Provide the (x, y) coordinate of the cell's center where the given text is located.  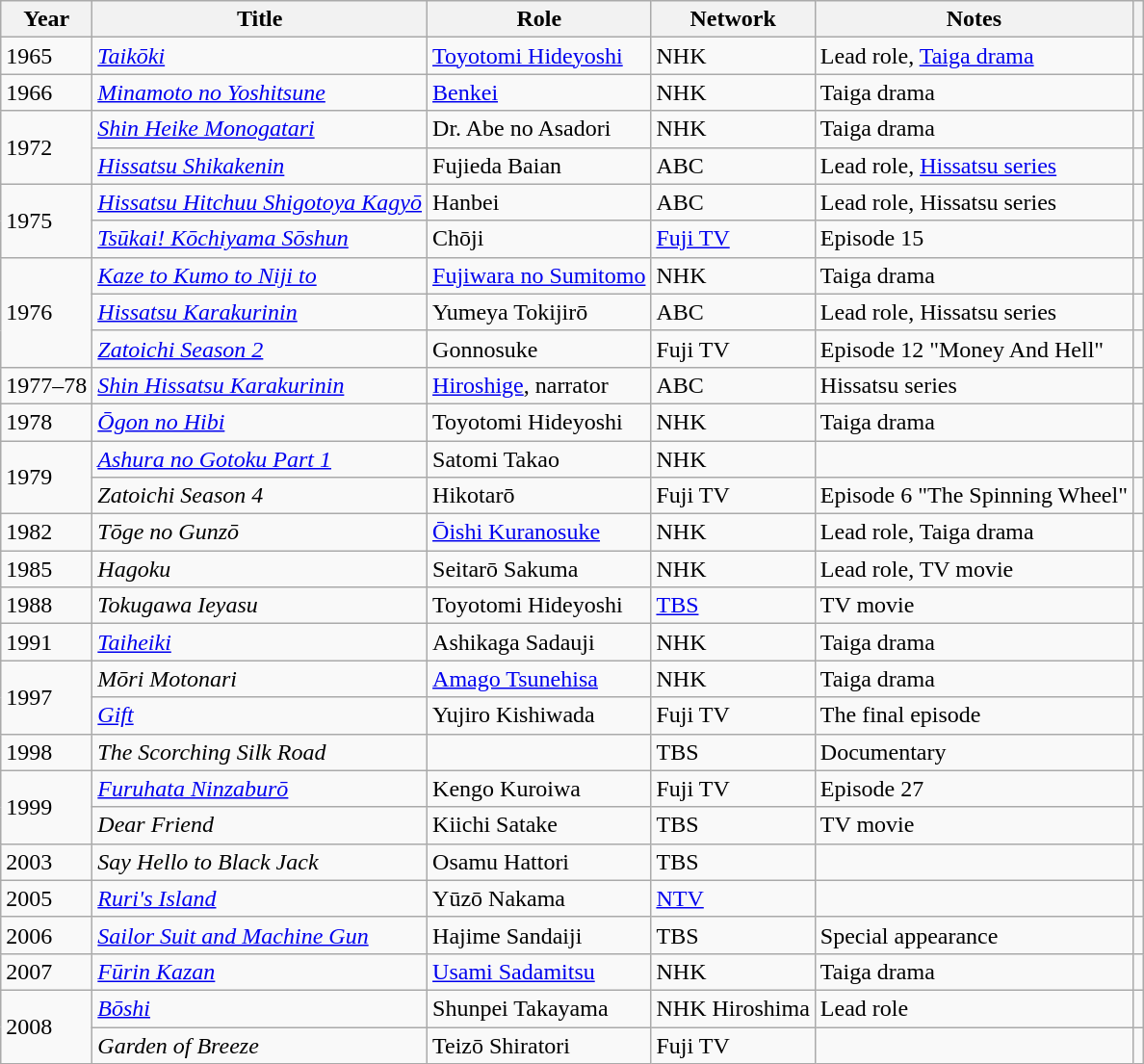
Episode 27 (974, 789)
Fujiwara no Sumitomo (539, 275)
Taikōki (260, 56)
Documentary (974, 752)
Lead role, TV movie (974, 569)
Ōgon no Hibi (260, 422)
Lead role (974, 1008)
Episode 6 "The Spinning Wheel" (974, 496)
Role (539, 19)
Zatoichi Season 2 (260, 349)
Ōishi Kuranosuke (539, 532)
1978 (46, 422)
1979 (46, 478)
Kiichi Satake (539, 825)
Fujieda Baian (539, 166)
Notes (974, 19)
Year (46, 19)
Yūzō Nakama (539, 898)
Kaze to Kumo to Niji to (260, 275)
Hissatsu series (974, 385)
1991 (46, 642)
Ruri's Island (260, 898)
Episode 12 "Money And Hell" (974, 349)
Title (260, 19)
Hajime Sandaiji (539, 935)
Teizō Shiratori (539, 1045)
Gonnosuke (539, 349)
Tsūkai! Kōchiyama Sōshun (260, 239)
Chōji (539, 239)
1982 (46, 532)
1972 (46, 147)
2006 (46, 935)
1975 (46, 221)
1997 (46, 697)
Satomi Takao (539, 459)
Yujiro Kishiwada (539, 715)
Taiheiki (260, 642)
Usami Sadamitsu (539, 972)
Hagoku (260, 569)
Seitarō Sakuma (539, 569)
Mōri Motonari (260, 679)
Kengo Kuroiwa (539, 789)
Hissatsu Karakurinin (260, 312)
Shin Hissatsu Karakurinin (260, 385)
NHK Hiroshima (733, 1008)
2007 (46, 972)
Ashura no Gotoku Part 1 (260, 459)
The Scorching Silk Road (260, 752)
Furuhata Ninzaburō (260, 789)
1965 (46, 56)
2008 (46, 1026)
1966 (46, 92)
Shin Heike Monogatari (260, 129)
Bōshi (260, 1008)
1999 (46, 807)
Ashikaga Sadauji (539, 642)
Osamu Hattori (539, 862)
Gift (260, 715)
Benkei (539, 92)
Yumeya Tokijirō (539, 312)
1976 (46, 312)
Hissatsu Shikakenin (260, 166)
Say Hello to Black Jack (260, 862)
Hikotarō (539, 496)
1998 (46, 752)
Tōge no Gunzō (260, 532)
Dear Friend (260, 825)
Amago Tsunehisa (539, 679)
Tokugawa Ieyasu (260, 606)
Shunpei Takayama (539, 1008)
The final episode (974, 715)
Special appearance (974, 935)
Episode 15 (974, 239)
Hissatsu Hitchuu Shigotoya Kagyō (260, 202)
Fūrin Kazan (260, 972)
NTV (733, 898)
Zatoichi Season 4 (260, 496)
2003 (46, 862)
Garden of Breeze (260, 1045)
Minamoto no Yoshitsune (260, 92)
Dr. Abe no Asadori (539, 129)
Network (733, 19)
Hanbei (539, 202)
1977–78 (46, 385)
1985 (46, 569)
Sailor Suit and Machine Gun (260, 935)
2005 (46, 898)
Hiroshige, narrator (539, 385)
1988 (46, 606)
